Provide the (x, y) coordinate of the cell's center where the given text is located.  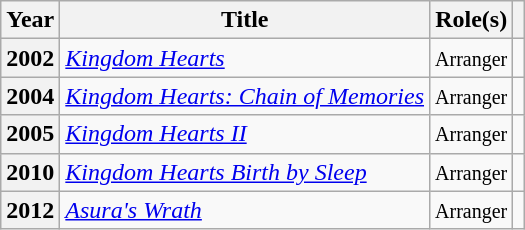
Role(s) (472, 20)
Kingdom Hearts (245, 58)
Kingdom Hearts Birth by Sleep (245, 172)
Kingdom Hearts II (245, 134)
Kingdom Hearts: Chain of Memories (245, 96)
2010 (30, 172)
2004 (30, 96)
2012 (30, 210)
2002 (30, 58)
2005 (30, 134)
Year (30, 20)
Title (245, 20)
Asura's Wrath (245, 210)
